Provide the (X, Y) coordinate of the cell's center where the given text is located.  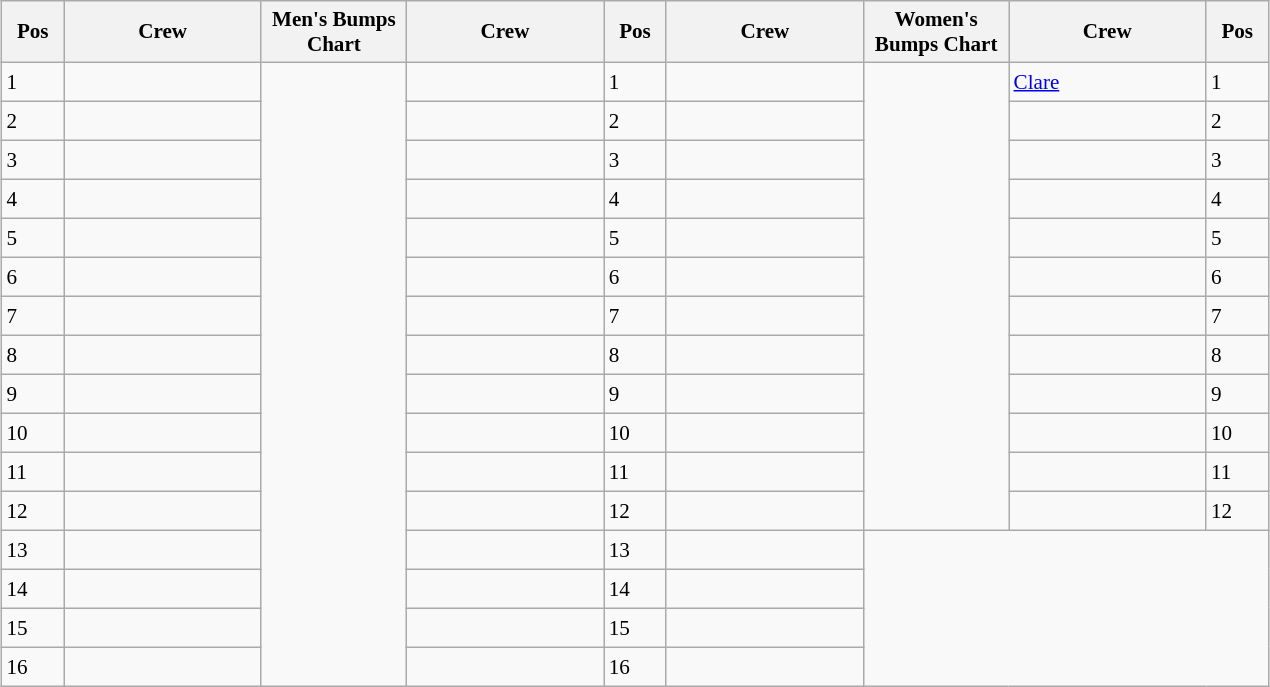
Men's Bumps Chart (334, 32)
Clare (1108, 82)
Women's Bumps Chart (936, 32)
